Determine the [X, Y] coordinate at the center of the cell enclosing the given text.  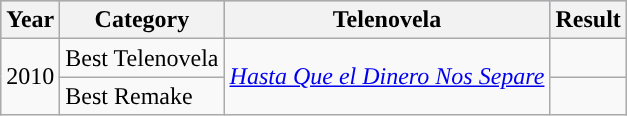
Best Remake [142, 96]
Year [30, 20]
Telenovela [387, 20]
Hasta Que el Dinero Nos Separe [387, 77]
Category [142, 20]
2010 [30, 77]
Best Telenovela [142, 58]
Result [588, 20]
